Extract the (X, Y) coordinate from the center of the cell holding the provided text.  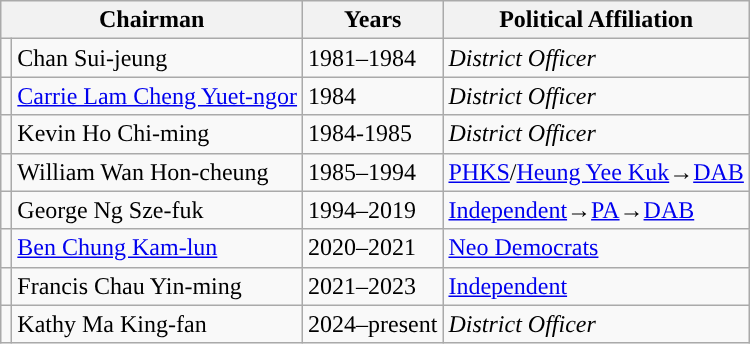
William Wan Hon-cheung (158, 172)
Chan Sui-jeung (158, 58)
1981–1984 (373, 58)
1985–1994 (373, 172)
Years (373, 20)
1984 (373, 96)
Kevin Ho Chi-ming (158, 134)
PHKS/Heung Yee Kuk→DAB (596, 172)
Ben Chung Kam-lun (158, 248)
Independent→PA→DAB (596, 210)
2024–present (373, 324)
1984-1985 (373, 134)
Francis Chau Yin-ming (158, 286)
2021–2023 (373, 286)
Neo Democrats (596, 248)
Independent (596, 286)
George Ng Sze-fuk (158, 210)
Kathy Ma King-fan (158, 324)
2020–2021 (373, 248)
1994–2019 (373, 210)
Political Affiliation (596, 20)
Chairman (152, 20)
Carrie Lam Cheng Yuet-ngor (158, 96)
